Locate the cell with the specified text and output its (X, Y) center coordinate. 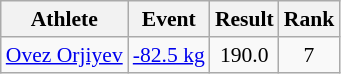
Ovez Orjiyev (64, 55)
Result (244, 19)
Event (169, 19)
190.0 (244, 55)
Rank (310, 19)
Athlete (64, 19)
-82.5 kg (169, 55)
7 (310, 55)
